Extract the [x, y] coordinate from the center of the cell holding the provided text.  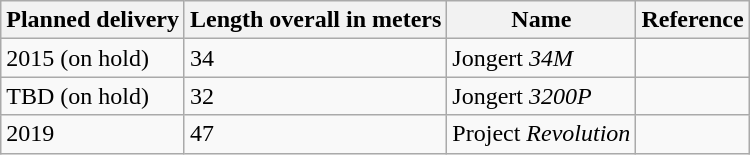
Project Revolution [542, 134]
Length overall in meters [315, 20]
47 [315, 134]
TBD (on hold) [93, 96]
Reference [692, 20]
Jongert 3200P [542, 96]
32 [315, 96]
Planned delivery [93, 20]
Name [542, 20]
Jongert 34M [542, 58]
2019 [93, 134]
2015 (on hold) [93, 58]
34 [315, 58]
